Return the (X, Y) coordinate for the center point of the cell that contains the specified text.  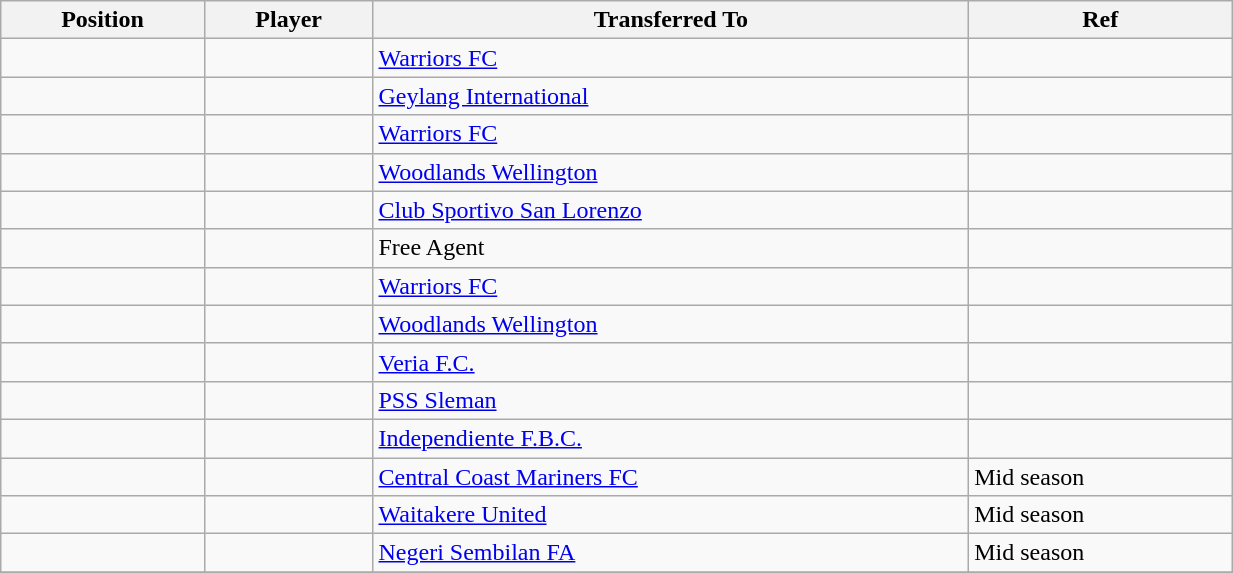
Transferred To (671, 20)
Geylang International (671, 96)
Negeri Sembilan FA (671, 553)
PSS Sleman (671, 400)
Club Sportivo San Lorenzo (671, 210)
Free Agent (671, 248)
Veria F.C. (671, 362)
Central Coast Mariners FC (671, 477)
Position (103, 20)
Ref (1100, 20)
Player (288, 20)
Waitakere United (671, 515)
Independiente F.B.C. (671, 438)
